Pinpoint the cell where the given text exists, returning its [x, y] midpoint coordinate. 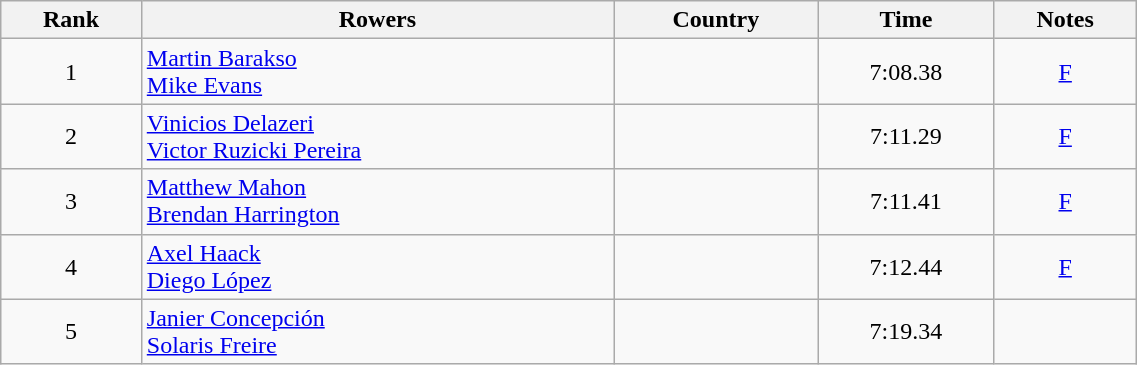
Martin BaraksoMike Evans [377, 72]
Notes [1066, 20]
Matthew MahonBrendan Harrington [377, 202]
Rowers [377, 20]
7:11.29 [906, 136]
7:19.34 [906, 332]
7:11.41 [906, 202]
7:08.38 [906, 72]
Country [716, 20]
1 [72, 72]
Vinicios DelazeriVictor Ruzicki Pereira [377, 136]
Rank [72, 20]
7:12.44 [906, 266]
4 [72, 266]
5 [72, 332]
3 [72, 202]
Axel HaackDiego López [377, 266]
Janier ConcepciónSolaris Freire [377, 332]
2 [72, 136]
Time [906, 20]
